Pinpoint the cell where the given text exists, returning its (X, Y) midpoint coordinate. 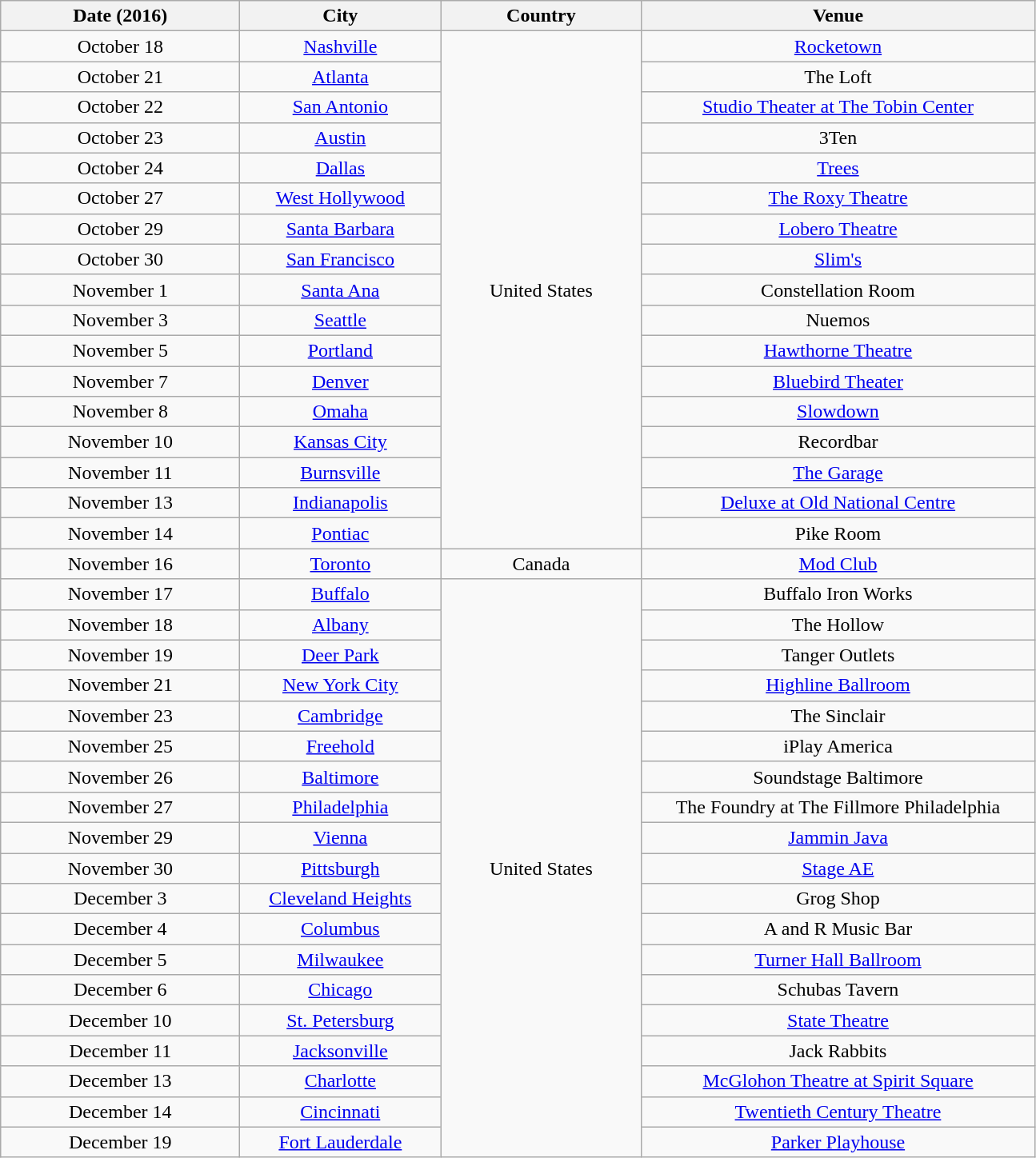
Nuemos (838, 320)
November 18 (120, 625)
iPlay America (838, 746)
West Hollywood (341, 198)
December 19 (120, 1142)
Omaha (341, 412)
Parker Playhouse (838, 1142)
Country (541, 16)
Cleveland Heights (341, 899)
Columbus (341, 929)
Seattle (341, 320)
November 30 (120, 868)
December 10 (120, 1020)
Highline Ballroom (838, 685)
A and R Music Bar (838, 929)
October 27 (120, 198)
Constellation Room (838, 289)
Buffalo Iron Works (838, 594)
Mod Club (838, 564)
Deluxe at Old National Centre (838, 503)
State Theatre (838, 1020)
Portland (341, 350)
October 30 (120, 259)
Deer Park (341, 655)
Pike Room (838, 533)
Jammin Java (838, 837)
Charlotte (341, 1081)
The Roxy Theatre (838, 198)
October 24 (120, 168)
Lobero Theatre (838, 229)
Austin (341, 138)
San Antonio (341, 107)
McGlohon Theatre at Spirit Square (838, 1081)
Turner Hall Ballroom (838, 960)
Pittsburgh (341, 868)
Vienna (341, 837)
December 14 (120, 1112)
November 21 (120, 685)
November 8 (120, 412)
Slim's (838, 259)
Tanger Outlets (838, 655)
Freehold (341, 746)
Atlanta (341, 77)
November 10 (120, 442)
November 1 (120, 289)
The Sinclair (838, 716)
Venue (838, 16)
Trees (838, 168)
Grog Shop (838, 899)
Studio Theater at The Tobin Center (838, 107)
The Garage (838, 473)
New York City (341, 685)
The Loft (838, 77)
The Foundry at The Fillmore Philadelphia (838, 807)
Cincinnati (341, 1112)
October 18 (120, 46)
Schubas Tavern (838, 990)
December 4 (120, 929)
Jacksonville (341, 1051)
Indianapolis (341, 503)
October 23 (120, 138)
November 27 (120, 807)
3Ten (838, 138)
November 14 (120, 533)
Albany (341, 625)
Buffalo (341, 594)
November 13 (120, 503)
November 17 (120, 594)
Hawthorne Theatre (838, 350)
October 21 (120, 77)
Canada (541, 564)
Dallas (341, 168)
October 29 (120, 229)
Nashville (341, 46)
Recordbar (838, 442)
Kansas City (341, 442)
Fort Lauderdale (341, 1142)
Santa Barbara (341, 229)
Stage AE (838, 868)
November 16 (120, 564)
Soundstage Baltimore (838, 777)
October 22 (120, 107)
The Hollow (838, 625)
November 11 (120, 473)
November 25 (120, 746)
December 6 (120, 990)
Toronto (341, 564)
November 5 (120, 350)
December 3 (120, 899)
City (341, 16)
St. Petersburg (341, 1020)
Bluebird Theater (838, 381)
December 5 (120, 960)
November 23 (120, 716)
November 29 (120, 837)
Rocketown (838, 46)
Burnsville (341, 473)
November 19 (120, 655)
Slowdown (838, 412)
Pontiac (341, 533)
December 11 (120, 1051)
November 3 (120, 320)
November 7 (120, 381)
Baltimore (341, 777)
December 13 (120, 1081)
Jack Rabbits (838, 1051)
San Francisco (341, 259)
Denver (341, 381)
Date (2016) (120, 16)
Santa Ana (341, 289)
November 26 (120, 777)
Chicago (341, 990)
Milwaukee (341, 960)
Cambridge (341, 716)
Twentieth Century Theatre (838, 1112)
Philadelphia (341, 807)
